Return the (x, y) coordinate for the center point of the cell that contains the specified text.  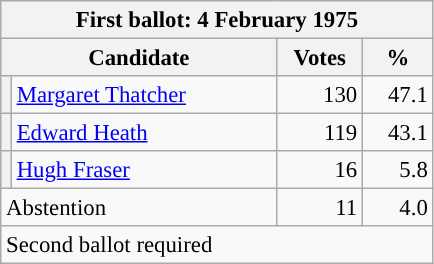
47.1 (398, 95)
First ballot: 4 February 1975 (217, 20)
Candidate (139, 58)
Second ballot required (217, 245)
5.8 (398, 170)
Votes (320, 58)
43.1 (398, 133)
Hugh Fraser (144, 170)
4.0 (398, 208)
Edward Heath (144, 133)
16 (320, 170)
Margaret Thatcher (144, 95)
% (398, 58)
Abstention (139, 208)
119 (320, 133)
130 (320, 95)
11 (320, 208)
